Return the [x, y] coordinate for the center point of the cell that contains the specified text.  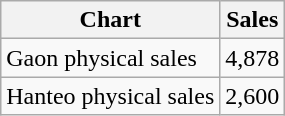
Sales [252, 20]
Hanteo physical sales [110, 96]
4,878 [252, 58]
Chart [110, 20]
Gaon physical sales [110, 58]
2,600 [252, 96]
